Capture the cell that displays the provided text and extract its [x, y] central coordinate. 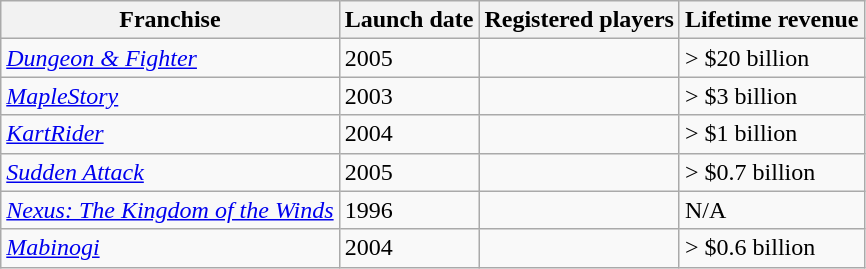
Launch date [409, 20]
> $3 billion [772, 96]
2003 [409, 96]
Registered players [580, 20]
> $1 billion [772, 134]
Sudden Attack [170, 172]
N/A [772, 210]
> $0.7 billion [772, 172]
Dungeon & Fighter [170, 58]
KartRider [170, 134]
1996 [409, 210]
Nexus: The Kingdom of the Winds [170, 210]
MapleStory [170, 96]
Lifetime revenue [772, 20]
Mabinogi [170, 248]
> $0.6 billion [772, 248]
Franchise [170, 20]
> $20 billion [772, 58]
